Extract the [X, Y] coordinate from the center of the cell holding the provided text.  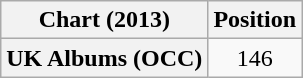
Chart (2013) [104, 20]
UK Albums (OCC) [104, 58]
146 [255, 58]
Position [255, 20]
